Search for the cell housing the specified text and yield its (X, Y) center coordinate. 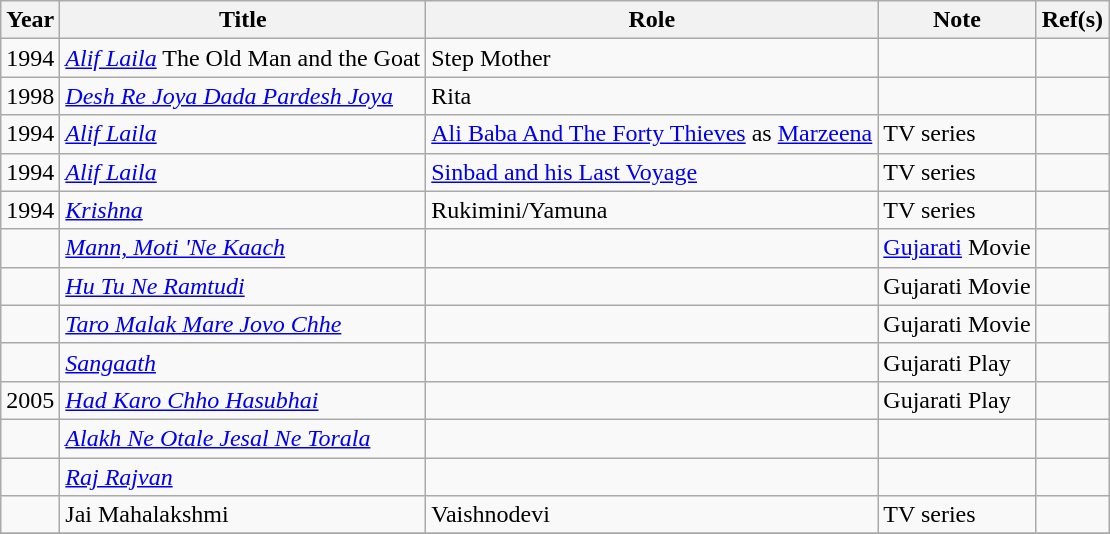
Hu Tu Ne Ramtudi (243, 286)
Title (243, 20)
Note (957, 20)
Role (652, 20)
Raj Rajvan (243, 477)
2005 (30, 400)
Rita (652, 96)
Alakh Ne Otale Jesal Ne Torala (243, 438)
Alif Laila The Old Man and the Goat (243, 58)
Ref(s) (1072, 20)
Step Mother (652, 58)
Sangaath (243, 362)
Rukimini/Yamuna (652, 210)
Had Karo Chho Hasubhai (243, 400)
Taro Malak Mare Jovo Chhe (243, 324)
1998 (30, 96)
Mann, Moti 'Ne Kaach (243, 248)
Jai Mahalakshmi (243, 515)
Year (30, 20)
Sinbad and his Last Voyage (652, 172)
Vaishnodevi (652, 515)
Ali Baba And The Forty Thieves as Marzeena (652, 134)
Desh Re Joya Dada Pardesh Joya (243, 96)
Krishna (243, 210)
